Pinpoint the cell where the given text exists, returning its [X, Y] midpoint coordinate. 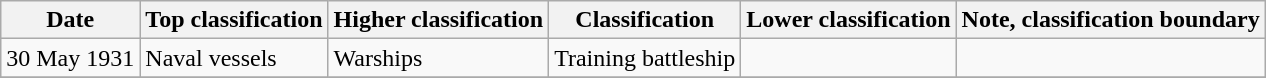
Top classification [234, 20]
Lower classification [848, 20]
Warships [438, 58]
Naval vessels [234, 58]
Training battleship [645, 58]
30 May 1931 [70, 58]
Higher classification [438, 20]
Note, classification boundary [1110, 20]
Date [70, 20]
Classification [645, 20]
